For the text-containing cell, return its midpoint in [x, y] coordinate format. 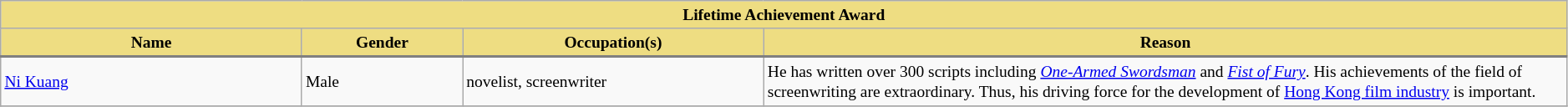
Reason [1165, 43]
Occupation(s) [613, 43]
Gender [382, 43]
Male [382, 81]
Ni Kuang [152, 81]
Lifetime Achievement Award [784, 15]
novelist, screenwriter [613, 81]
Name [152, 43]
